Output the [x, y] coordinate of the center of the cell containing the given text.  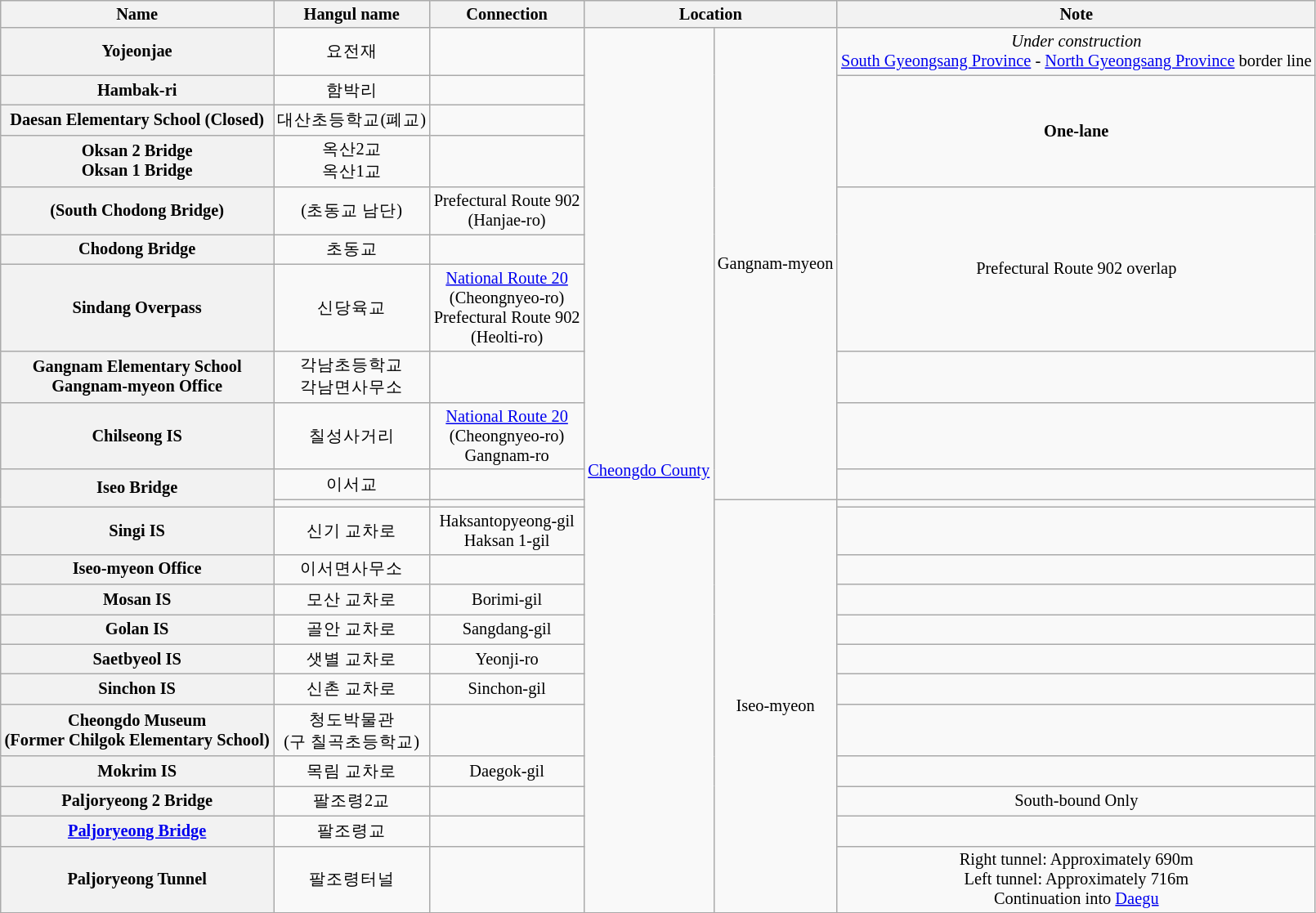
Paljoryeong 2 Bridge [137, 801]
신촌 교차로 [351, 688]
South-bound Only [1076, 801]
Connection [507, 14]
Iseo-myeon [775, 706]
Daesan Elementary School (Closed) [137, 119]
Gangnam-myeon [775, 263]
Iseo Bridge [137, 488]
이서면사무소 [351, 569]
Sinchon-gil [507, 688]
목림 교차로 [351, 772]
Hangul name [351, 14]
Oksan 2 BridgeOksan 1 Bridge [137, 161]
Singi IS [137, 530]
팔조령2교 [351, 801]
Mokrim IS [137, 772]
요전재 [351, 51]
National Route 20(Cheongnyeo-ro)Gangnam-ro [507, 436]
각남초등학교각남면사무소 [351, 377]
Paljoryeong Bridge [137, 830]
Prefectural Route 902(Hanjae-ro) [507, 211]
함박리 [351, 90]
Saetbyeol IS [137, 659]
Name [137, 14]
Sindang Overpass [137, 307]
청도박물관(구 칠곡초등학교) [351, 730]
팔조령교 [351, 830]
Yojeonjae [137, 51]
Sangdang-gil [507, 629]
Sinchon IS [137, 688]
골안 교차로 [351, 629]
(South Chodong Bridge) [137, 211]
Prefectural Route 902 overlap [1076, 269]
(초동교 남단) [351, 211]
Note [1076, 14]
Gangnam Elementary SchoolGangnam-myeon Office [137, 377]
칠성사거리 [351, 436]
Cheongdo County [649, 470]
National Route 20(Cheongnyeo-ro)Prefectural Route 902(Heolti-ro) [507, 307]
이서교 [351, 484]
One-lane [1076, 131]
신기 교차로 [351, 530]
Iseo-myeon Office [137, 569]
Right tunnel: Approximately 690mLeft tunnel: Approximately 716mContinuation into Daegu [1076, 879]
신당육교 [351, 307]
Golan IS [137, 629]
Location [710, 14]
Under constructionSouth Gyeongsang Province - North Gyeongsang Province border line [1076, 51]
Hambak-ri [137, 90]
모산 교차로 [351, 600]
샛별 교차로 [351, 659]
Daegok-gil [507, 772]
Chodong Bridge [137, 248]
옥산2교옥산1교 [351, 161]
Borimi-gil [507, 600]
Mosan IS [137, 600]
Chilseong IS [137, 436]
Cheongdo Museum(Former Chilgok Elementary School) [137, 730]
팔조령터널 [351, 879]
Yeonji-ro [507, 659]
대산초등학교(폐교) [351, 119]
초동교 [351, 248]
Haksantopyeong-gilHaksan 1-gil [507, 530]
Paljoryeong Tunnel [137, 879]
